Capture the cell that displays the provided text and extract its (X, Y) central coordinate. 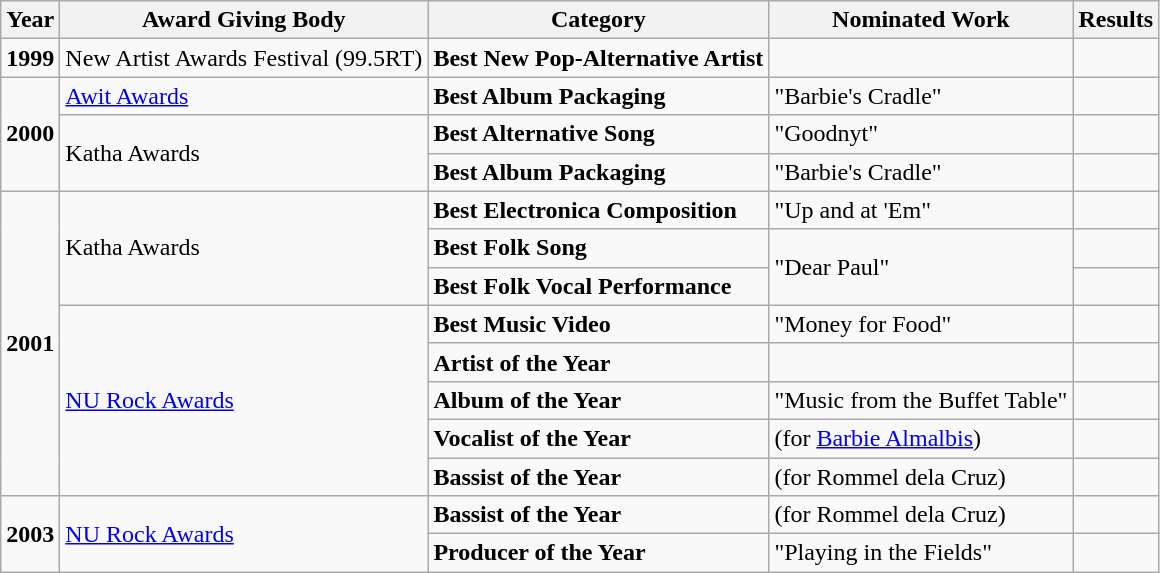
Best Folk Vocal Performance (598, 286)
Category (598, 20)
Producer of the Year (598, 553)
"Up and at 'Em" (921, 210)
"Dear Paul" (921, 267)
Award Giving Body (244, 20)
"Music from the Buffet Table" (921, 400)
Year (30, 20)
Best Electronica Composition (598, 210)
"Goodnyt" (921, 134)
2003 (30, 534)
Best Alternative Song (598, 134)
(for Barbie Almalbis) (921, 438)
Best Music Video (598, 324)
2001 (30, 343)
"Playing in the Fields" (921, 553)
2000 (30, 134)
"Money for Food" (921, 324)
Best New Pop-Alternative Artist (598, 58)
Best Folk Song (598, 248)
1999 (30, 58)
Results (1116, 20)
Awit Awards (244, 96)
Album of the Year (598, 400)
Nominated Work (921, 20)
Artist of the Year (598, 362)
New Artist Awards Festival (99.5RT) (244, 58)
Vocalist of the Year (598, 438)
